Detect which cell encompasses the target text, then output its [x, y] center coordinate. 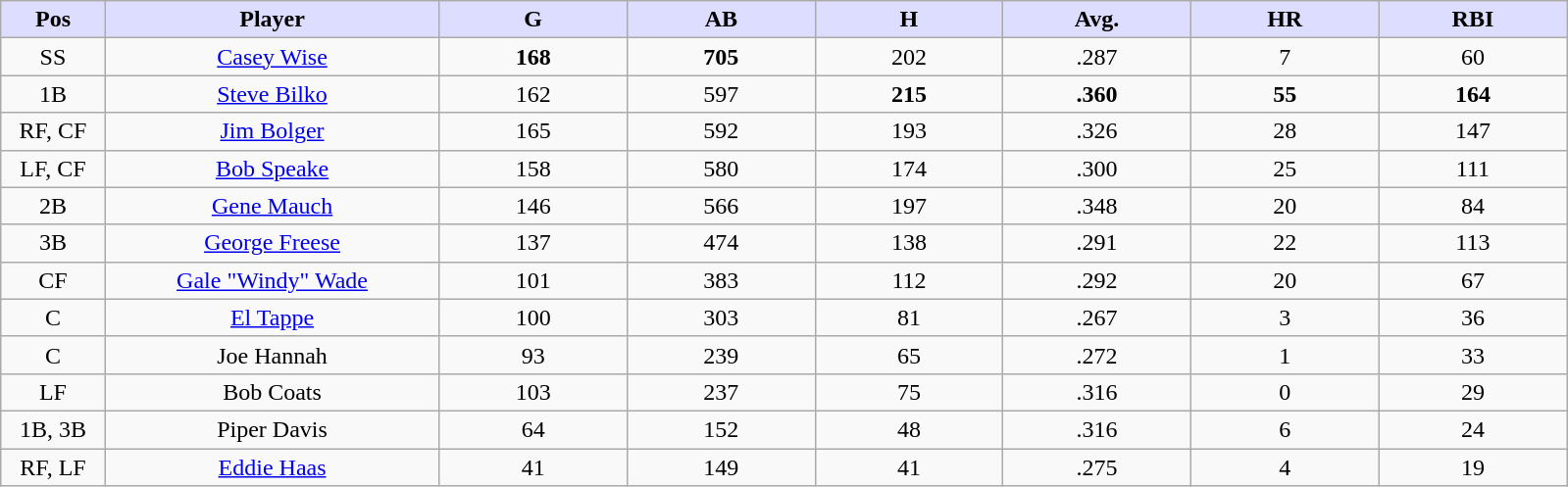
75 [909, 392]
Pos [53, 20]
215 [909, 94]
474 [722, 243]
193 [909, 131]
Bob Speake [273, 169]
33 [1473, 355]
HR [1285, 20]
93 [533, 355]
60 [1473, 57]
111 [1473, 169]
Eddie Haas [273, 467]
48 [909, 429]
RF, CF [53, 131]
597 [722, 94]
.267 [1097, 317]
165 [533, 131]
Casey Wise [273, 57]
H [909, 20]
.292 [1097, 280]
705 [722, 57]
67 [1473, 280]
81 [909, 317]
Piper Davis [273, 429]
592 [722, 131]
Steve Bilko [273, 94]
7 [1285, 57]
1B [53, 94]
SS [53, 57]
Player [273, 20]
2B [53, 206]
4 [1285, 467]
El Tappe [273, 317]
LF, CF [53, 169]
Joe Hannah [273, 355]
.291 [1097, 243]
55 [1285, 94]
162 [533, 94]
113 [1473, 243]
3 [1285, 317]
100 [533, 317]
24 [1473, 429]
1B, 3B [53, 429]
149 [722, 467]
LF [53, 392]
22 [1285, 243]
19 [1473, 467]
137 [533, 243]
237 [722, 392]
G [533, 20]
28 [1285, 131]
146 [533, 206]
George Freese [273, 243]
383 [722, 280]
64 [533, 429]
Jim Bolger [273, 131]
202 [909, 57]
.272 [1097, 355]
0 [1285, 392]
158 [533, 169]
197 [909, 206]
239 [722, 355]
Bob Coats [273, 392]
84 [1473, 206]
25 [1285, 169]
147 [1473, 131]
.287 [1097, 57]
168 [533, 57]
.300 [1097, 169]
36 [1473, 317]
.348 [1097, 206]
RF, LF [53, 467]
Avg. [1097, 20]
138 [909, 243]
580 [722, 169]
101 [533, 280]
152 [722, 429]
AB [722, 20]
Gene Mauch [273, 206]
65 [909, 355]
.275 [1097, 467]
Gale "Windy" Wade [273, 280]
112 [909, 280]
6 [1285, 429]
164 [1473, 94]
.326 [1097, 131]
103 [533, 392]
3B [53, 243]
RBI [1473, 20]
1 [1285, 355]
303 [722, 317]
566 [722, 206]
.360 [1097, 94]
CF [53, 280]
29 [1473, 392]
174 [909, 169]
